Search for the cell housing the specified text and yield its [X, Y] center coordinate. 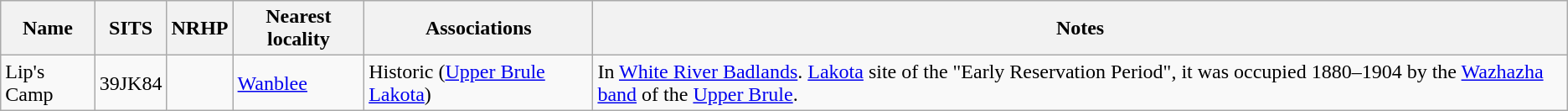
SITS [131, 29]
39JK84 [131, 82]
Wanblee [298, 82]
In White River Badlands. Lakota site of the "Early Reservation Period", it was occupied 1880–1904 by the Wazhazha band of the Upper Brule. [1081, 82]
Nearest locality [298, 29]
Lip's Camp [48, 82]
Historic (Upper Brule Lakota) [479, 82]
Associations [479, 29]
Name [48, 29]
Notes [1081, 29]
NRHP [199, 29]
